Search for the cell housing the specified text and yield its [x, y] center coordinate. 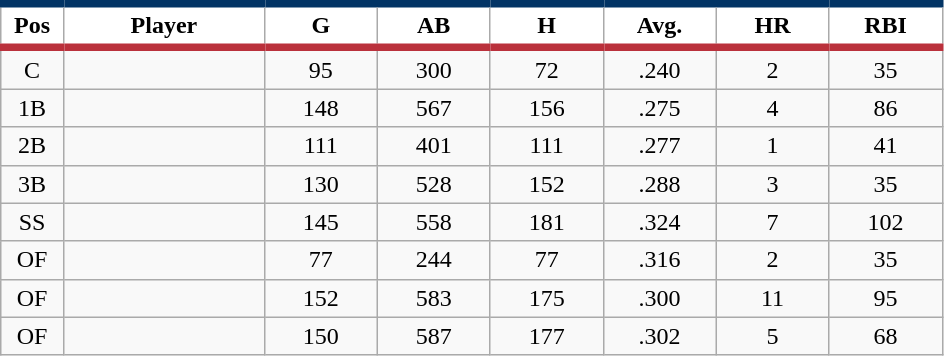
SS [32, 222]
7 [772, 222]
528 [434, 184]
567 [434, 108]
.302 [660, 336]
1 [772, 146]
148 [320, 108]
401 [434, 146]
583 [434, 298]
72 [546, 68]
C [32, 68]
68 [886, 336]
1B [32, 108]
G [320, 26]
244 [434, 260]
150 [320, 336]
.324 [660, 222]
11 [772, 298]
Player [164, 26]
558 [434, 222]
2B [32, 146]
.275 [660, 108]
AB [434, 26]
Pos [32, 26]
130 [320, 184]
.277 [660, 146]
HR [772, 26]
587 [434, 336]
Avg. [660, 26]
156 [546, 108]
RBI [886, 26]
177 [546, 336]
.288 [660, 184]
86 [886, 108]
5 [772, 336]
3B [32, 184]
4 [772, 108]
145 [320, 222]
3 [772, 184]
300 [434, 68]
.300 [660, 298]
41 [886, 146]
.316 [660, 260]
102 [886, 222]
175 [546, 298]
H [546, 26]
.240 [660, 68]
181 [546, 222]
